Determine the (x, y) coordinate at the center of the cell enclosing the given text.  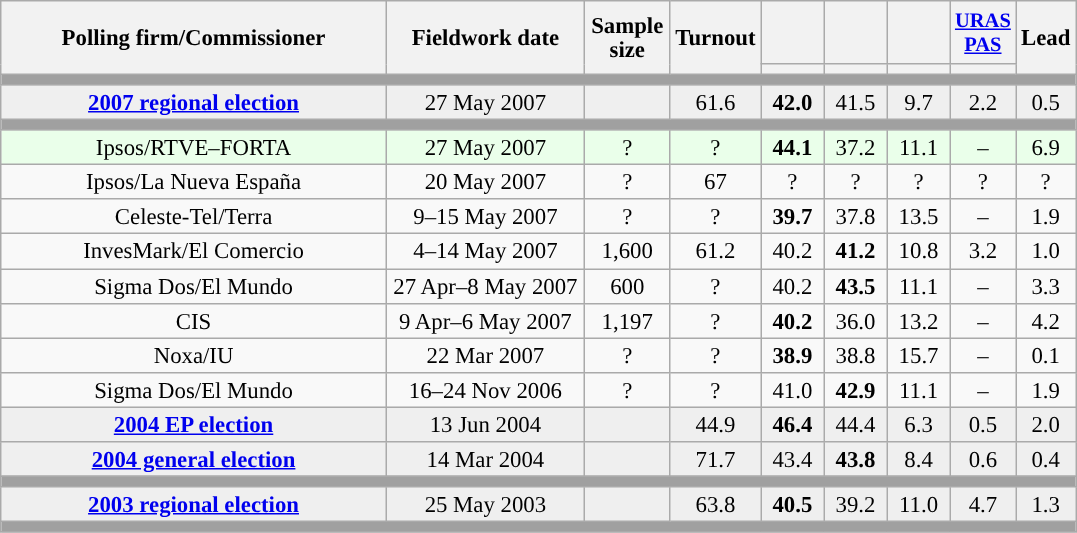
42.9 (856, 390)
37.8 (856, 218)
37.2 (856, 148)
43.8 (856, 460)
13.2 (918, 320)
41.5 (856, 102)
4–14 May 2007 (485, 252)
13.5 (918, 218)
25 May 2003 (485, 504)
2007 regional election (194, 102)
9–15 May 2007 (485, 218)
2004 general election (194, 460)
2.0 (1046, 424)
Sample size (627, 38)
0.6 (983, 460)
600 (627, 286)
9.7 (918, 102)
Celeste-Tel/Terra (194, 218)
39.7 (792, 218)
41.2 (856, 252)
4.7 (983, 504)
Ipsos/La Nueva España (194, 182)
2.2 (983, 102)
14 Mar 2004 (485, 460)
6.9 (1046, 148)
41.0 (792, 390)
43.5 (856, 286)
16–24 Nov 2006 (485, 390)
2004 EP election (194, 424)
10.8 (918, 252)
Fieldwork date (485, 38)
36.0 (856, 320)
Ipsos/RTVE–FORTA (194, 148)
1,600 (627, 252)
40.5 (792, 504)
11.0 (918, 504)
8.4 (918, 460)
1.0 (1046, 252)
2003 regional election (194, 504)
46.4 (792, 424)
0.4 (1046, 460)
13 Jun 2004 (485, 424)
67 (716, 182)
38.9 (792, 356)
63.8 (716, 504)
CIS (194, 320)
0.1 (1046, 356)
3.3 (1046, 286)
Lead (1046, 38)
Turnout (716, 38)
44.1 (792, 148)
27 Apr–8 May 2007 (485, 286)
42.0 (792, 102)
44.9 (716, 424)
38.8 (856, 356)
4.2 (1046, 320)
20 May 2007 (485, 182)
Polling firm/Commissioner (194, 38)
61.2 (716, 252)
71.7 (716, 460)
URASPAS (983, 32)
9 Apr–6 May 2007 (485, 320)
15.7 (918, 356)
39.2 (856, 504)
22 Mar 2007 (485, 356)
43.4 (792, 460)
6.3 (918, 424)
1.3 (1046, 504)
InvesMark/El Comercio (194, 252)
1,197 (627, 320)
44.4 (856, 424)
61.6 (716, 102)
3.2 (983, 252)
Noxa/IU (194, 356)
